Pinpoint the cell where the given text exists, returning its (x, y) midpoint coordinate. 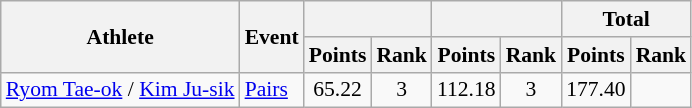
Event (272, 36)
Total (626, 19)
Pairs (272, 90)
112.18 (466, 90)
65.22 (338, 90)
Athlete (120, 36)
177.40 (596, 90)
Ryom Tae-ok / Kim Ju-sik (120, 90)
